Output the (X, Y) coordinate of the center of the cell containing the given text.  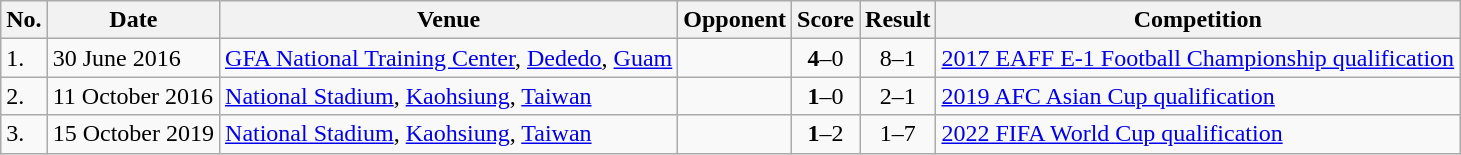
3. (24, 134)
1–7 (898, 134)
11 October 2016 (133, 96)
8–1 (898, 58)
2–1 (898, 96)
1–0 (826, 96)
Result (898, 20)
GFA National Training Center, Dededo, Guam (449, 58)
4–0 (826, 58)
2. (24, 96)
15 October 2019 (133, 134)
2019 AFC Asian Cup qualification (1198, 96)
Date (133, 20)
2017 EAFF E-1 Football Championship qualification (1198, 58)
Score (826, 20)
2022 FIFA World Cup qualification (1198, 134)
1. (24, 58)
Venue (449, 20)
No. (24, 20)
1–2 (826, 134)
Opponent (735, 20)
30 June 2016 (133, 58)
Competition (1198, 20)
